From the cell containing the given text, extract its center point as [X, Y] coordinate. 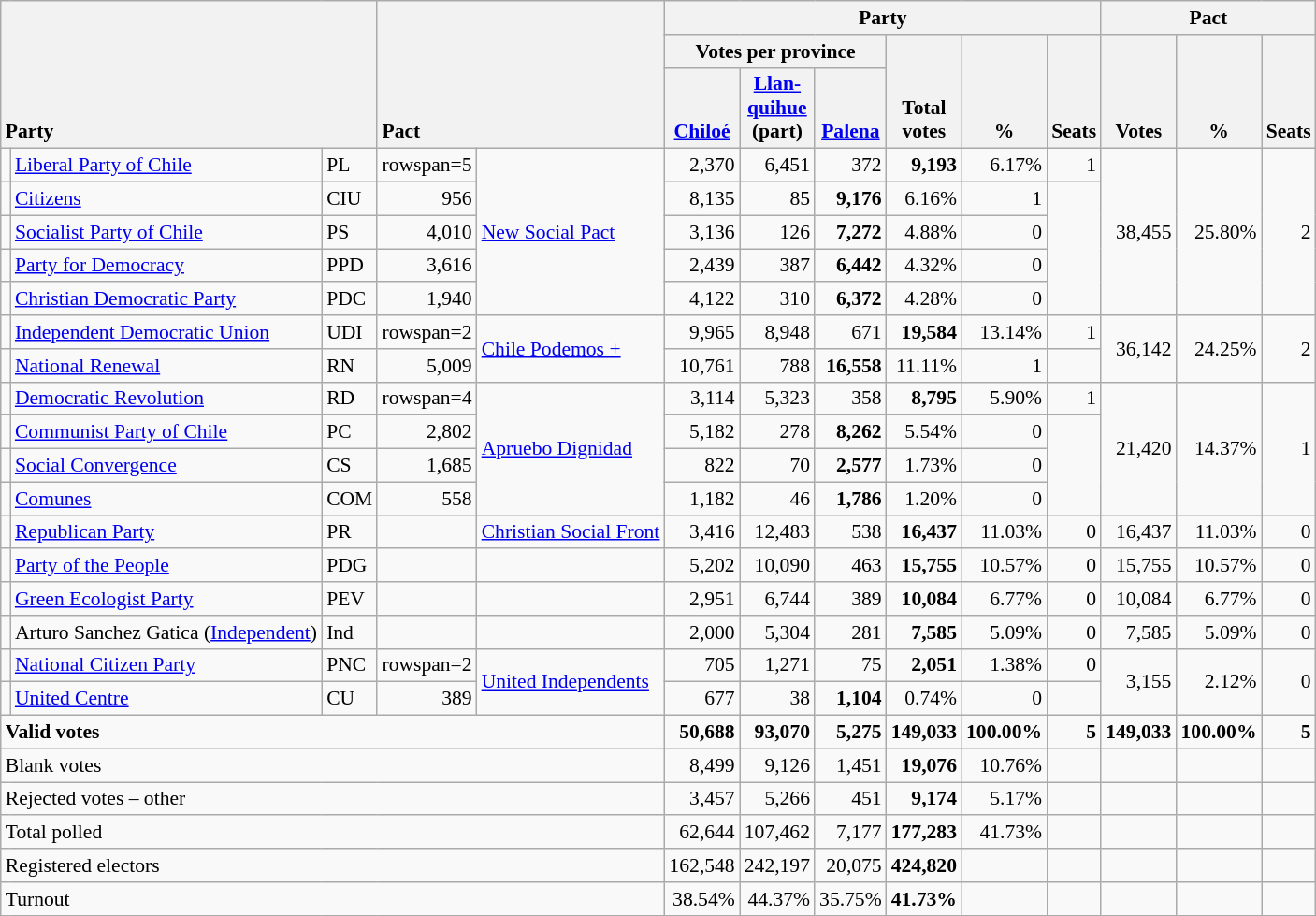
75 [851, 665]
107,462 [777, 833]
7,177 [851, 833]
Votes [1138, 92]
4.28% [924, 299]
4,010 [427, 232]
2,951 [701, 599]
Party for Democracy [166, 266]
2,000 [701, 632]
Party of the People [166, 566]
126 [777, 232]
70 [777, 466]
9,126 [777, 765]
National Citizen Party [166, 665]
0.74% [924, 699]
PEV [350, 599]
2.12% [1218, 681]
5,202 [701, 566]
16,558 [851, 366]
310 [777, 299]
1,786 [851, 499]
PPD [350, 266]
Blank votes [333, 765]
38 [777, 699]
3,114 [701, 399]
38,455 [1138, 232]
Turnout [333, 899]
10.76% [1005, 765]
Christian Democratic Party [166, 299]
CS [350, 466]
Llan-quihue(part) [777, 109]
281 [851, 632]
Socialist Party of Chile [166, 232]
3,136 [701, 232]
50,688 [701, 733]
278 [777, 432]
Registered electors [333, 865]
1,451 [851, 765]
Chiloé [701, 109]
4,122 [701, 299]
United Centre [166, 699]
1,685 [427, 466]
Arturo Sanchez Gatica (Independent) [166, 632]
PR [350, 532]
CIU [350, 199]
rowspan=5 [427, 166]
PDG [350, 566]
1.73% [924, 466]
PDC [350, 299]
11.11% [924, 366]
6.17% [1005, 166]
8,499 [701, 765]
3,616 [427, 266]
35.75% [851, 899]
CU [350, 699]
788 [777, 366]
Rejected votes – other [333, 799]
822 [701, 466]
14.37% [1218, 448]
1,271 [777, 665]
7,272 [851, 232]
2,439 [701, 266]
Palena [851, 109]
677 [701, 699]
Social Convergence [166, 466]
Democratic Revolution [166, 399]
671 [851, 332]
3,457 [701, 799]
4.88% [924, 232]
1.38% [1005, 665]
177,283 [924, 833]
1,940 [427, 299]
Chile Podemos + [571, 348]
358 [851, 399]
10,090 [777, 566]
463 [851, 566]
6.16% [924, 199]
5.54% [924, 432]
44.37% [777, 899]
5,266 [777, 799]
5,182 [701, 432]
24.25% [1218, 348]
Citizens [166, 199]
United Independents [571, 681]
6,451 [777, 166]
12,483 [777, 532]
387 [777, 266]
PNC [350, 665]
6,744 [777, 599]
8,135 [701, 199]
PL [350, 166]
8,795 [924, 399]
Apruebo Dignidad [571, 448]
9,176 [851, 199]
5,275 [851, 733]
242,197 [777, 865]
2,370 [701, 166]
Comunes [166, 499]
451 [851, 799]
UDI [350, 332]
Green Ecologist Party [166, 599]
National Renewal [166, 366]
38.54% [701, 899]
3,416 [701, 532]
19,076 [924, 765]
85 [777, 199]
9,193 [924, 166]
372 [851, 166]
2,802 [427, 432]
62,644 [701, 833]
5,009 [427, 366]
36,142 [1138, 348]
46 [777, 499]
13.14% [1005, 332]
1.20% [924, 499]
Totalvotes [924, 92]
6,442 [851, 266]
5,304 [777, 632]
956 [427, 199]
rowspan=4 [427, 399]
New Social Pact [571, 232]
Votes per province [774, 51]
538 [851, 532]
1,182 [701, 499]
20,075 [851, 865]
8,948 [777, 332]
RD [350, 399]
PS [350, 232]
Republican Party [166, 532]
9,965 [701, 332]
162,548 [701, 865]
25.80% [1218, 232]
5,323 [777, 399]
Communist Party of Chile [166, 432]
Ind [350, 632]
Independent Democratic Union [166, 332]
6,372 [851, 299]
19,584 [924, 332]
558 [427, 499]
2,577 [851, 466]
Liberal Party of Chile [166, 166]
9,174 [924, 799]
Total polled [333, 833]
Christian Social Front [571, 532]
93,070 [777, 733]
10,761 [701, 366]
21,420 [1138, 448]
2,051 [924, 665]
3,155 [1138, 681]
705 [701, 665]
5.90% [1005, 399]
5.17% [1005, 799]
4.32% [924, 266]
424,820 [924, 865]
COM [350, 499]
8,262 [851, 432]
1,104 [851, 699]
PC [350, 432]
RN [350, 366]
Valid votes [333, 733]
